Return the (x, y) coordinate for the center point of the cell that contains the specified text.  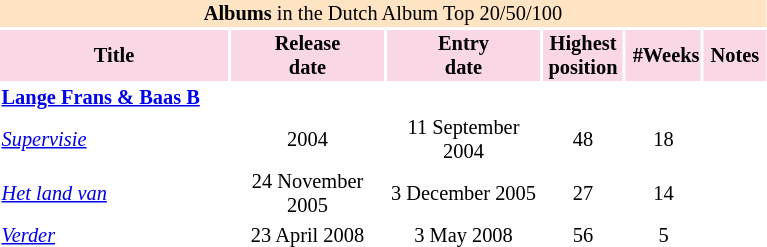
Lange Frans & Baas B (114, 98)
2004 (308, 140)
Highest position (583, 56)
#Weeks (664, 56)
Het land van (114, 194)
24 November 2005 (308, 194)
Entrydate (464, 56)
Title (114, 56)
3 December 2005 (464, 194)
27 (583, 194)
Notes (735, 56)
48 (583, 140)
14 (664, 194)
18 (664, 140)
Albums in the Dutch Album Top 20/50/100 (383, 14)
11 September 2004 (464, 140)
Supervisie (114, 140)
Releasedate (308, 56)
